Determine the (X, Y) coordinate at the center of the cell enclosing the given text.  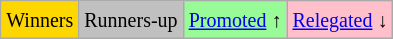
Winners (40, 20)
Promoted ↑ (235, 20)
Runners-up (131, 20)
Relegated ↓ (340, 20)
